Return the (X, Y) coordinate for the center point of the cell that contains the specified text.  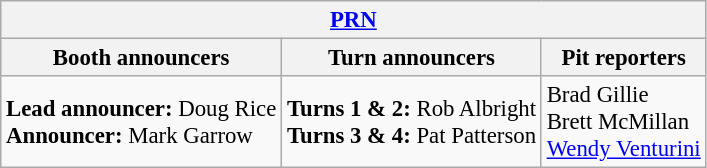
PRN (354, 20)
Booth announcers (142, 58)
Lead announcer: Doug RiceAnnouncer: Mark Garrow (142, 122)
Turns 1 & 2: Rob AlbrightTurns 3 & 4: Pat Patterson (412, 122)
Brad GillieBrett McMillanWendy Venturini (624, 122)
Pit reporters (624, 58)
Turn announcers (412, 58)
